Pinpoint the cell where the given text exists, returning its (x, y) midpoint coordinate. 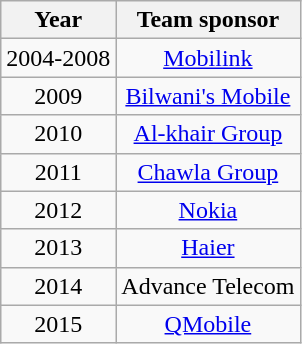
Nokia (208, 210)
2015 (58, 324)
Advance Telecom (208, 286)
2010 (58, 134)
Haier (208, 248)
2011 (58, 172)
Mobilink (208, 58)
Chawla Group (208, 172)
2009 (58, 96)
2012 (58, 210)
2014 (58, 286)
QMobile (208, 324)
Bilwani's Mobile (208, 96)
2004-2008 (58, 58)
Al-khair Group (208, 134)
2013 (58, 248)
Team sponsor (208, 20)
Year (58, 20)
